Pinpoint the cell where the given text exists, returning its (X, Y) midpoint coordinate. 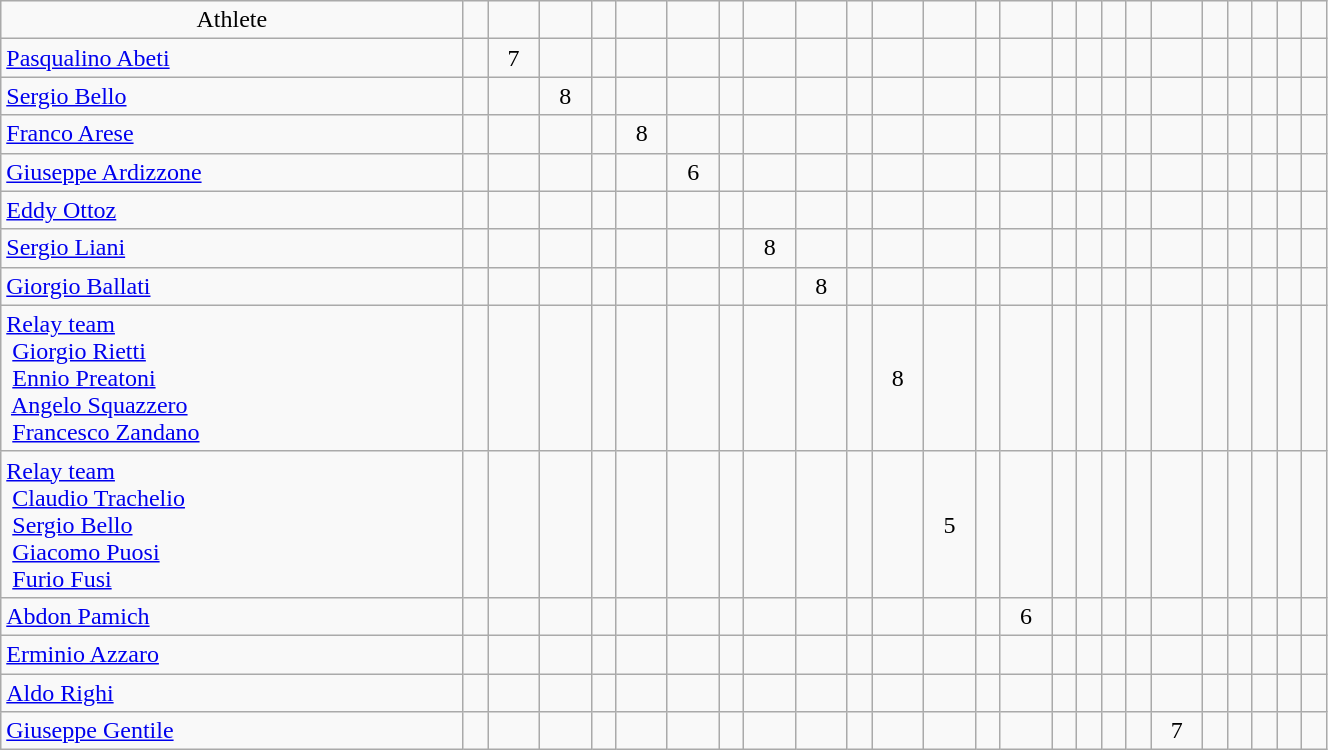
Relay team Giorgio Rietti Ennio Preatoni Angelo Squazzero Francesco Zandano (232, 378)
Abdon Pamich (232, 616)
Pasqualino Abeti (232, 58)
Giorgio Ballati (232, 286)
Aldo Righi (232, 693)
Relay team Claudio Trachelio Sergio Bello Giacomo Puosi Furio Fusi (232, 524)
Erminio Azzaro (232, 654)
Giuseppe Gentile (232, 731)
Franco Arese (232, 134)
Sergio Bello (232, 96)
Eddy Ottoz (232, 210)
Giuseppe Ardizzone (232, 172)
5 (950, 524)
Athlete (232, 20)
Sergio Liani (232, 248)
